From the cell containing the given text, extract its center point as (X, Y) coordinate. 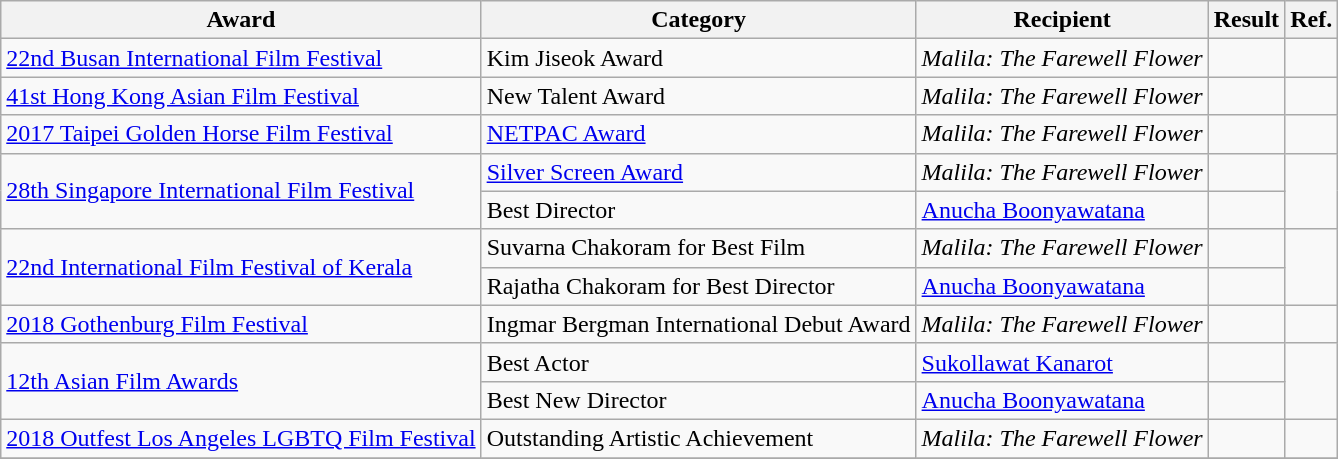
41st Hong Kong Asian Film Festival (241, 96)
New Talent Award (698, 96)
Category (698, 20)
Kim Jiseok Award (698, 58)
Recipient (1062, 20)
Rajatha Chakoram for Best Director (698, 286)
Result (1246, 20)
Outstanding Artistic Achievement (698, 438)
Award (241, 20)
22nd Busan International Film Festival (241, 58)
Silver Screen Award (698, 172)
Best Director (698, 210)
22nd International Film Festival of Kerala (241, 267)
28th Singapore International Film Festival (241, 191)
Sukollawat Kanarot (1062, 362)
Best Actor (698, 362)
Ref. (1312, 20)
12th Asian Film Awards (241, 381)
2018 Gothenburg Film Festival (241, 324)
Ingmar Bergman International Debut Award (698, 324)
Best New Director (698, 400)
Suvarna Chakoram for Best Film (698, 248)
NETPAC Award (698, 134)
2018 Outfest Los Angeles LGBTQ Film Festival (241, 438)
2017 Taipei Golden Horse Film Festival (241, 134)
